Extract the [x, y] coordinate from the center of the cell holding the provided text.  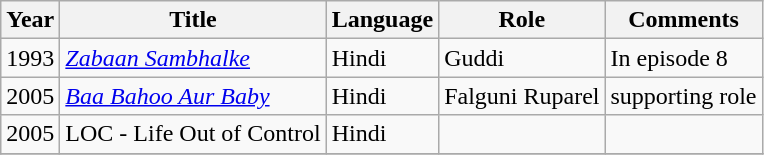
Comments [684, 20]
Language [382, 20]
Zabaan Sambhalke [193, 58]
In episode 8 [684, 58]
Guddi [522, 58]
Baa Bahoo Aur Baby [193, 96]
1993 [30, 58]
Year [30, 20]
LOC - Life Out of Control [193, 134]
Falguni Ruparel [522, 96]
supporting role [684, 96]
Title [193, 20]
Role [522, 20]
